Locate the cell with the specified text and output its [X, Y] center coordinate. 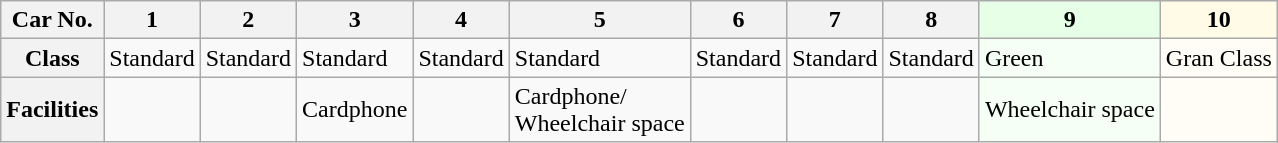
Wheelchair space [1070, 110]
Class [52, 58]
Cardphone [355, 110]
Gran Class [1218, 58]
Facilities [52, 110]
5 [600, 20]
8 [931, 20]
Car No. [52, 20]
9 [1070, 20]
3 [355, 20]
6 [738, 20]
Cardphone/Wheelchair space [600, 110]
10 [1218, 20]
2 [248, 20]
4 [461, 20]
7 [835, 20]
Green [1070, 58]
1 [152, 20]
